Identify which cell holds the provided text, then report its (x, y) central coordinate. 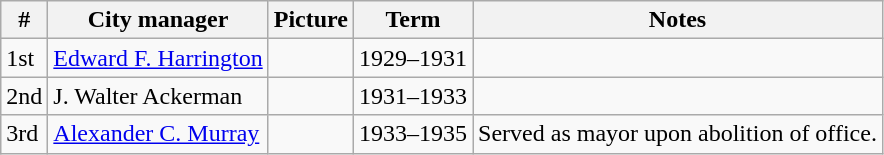
Term (414, 20)
1931–1933 (414, 96)
Picture (310, 20)
Notes (678, 20)
Served as mayor upon abolition of office. (678, 134)
City manager (158, 20)
# (24, 20)
J. Walter Ackerman (158, 96)
1st (24, 58)
1933–1935 (414, 134)
1929–1931 (414, 58)
3rd (24, 134)
Alexander C. Murray (158, 134)
2nd (24, 96)
Edward F. Harrington (158, 58)
